Detect which cell encompasses the target text, then output its [x, y] center coordinate. 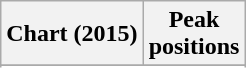
Chart (2015) [72, 34]
Peakpositions [194, 34]
